Return [X, Y] of the center of cell containing provided text 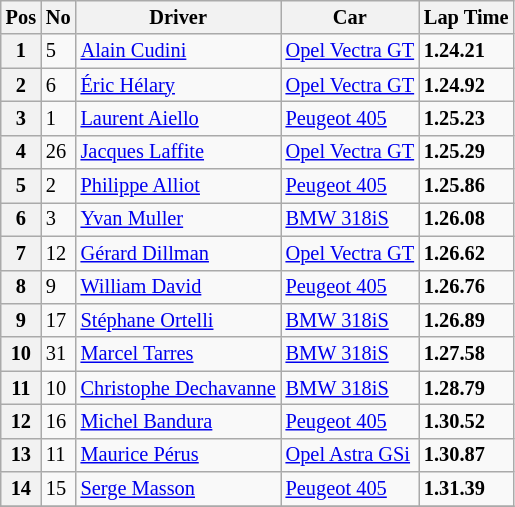
Gérard Dillman [178, 253]
15 [58, 489]
Serge Masson [178, 489]
8 [21, 287]
16 [58, 421]
Opel Astra GSi [350, 455]
1.26.08 [466, 219]
Michel Bandura [178, 421]
Laurent Aiello [178, 118]
Driver [178, 17]
31 [58, 354]
Éric Hélary [178, 85]
1.30.52 [466, 421]
Maurice Pérus [178, 455]
Marcel Tarres [178, 354]
1.26.89 [466, 320]
7 [21, 253]
Car [350, 17]
26 [58, 152]
1.27.58 [466, 354]
Christophe Dechavanne [178, 388]
13 [21, 455]
Alain Cudini [178, 51]
Philippe Alliot [178, 186]
1.26.62 [466, 253]
Stéphane Ortelli [178, 320]
No [58, 17]
17 [58, 320]
1.25.29 [466, 152]
Lap Time [466, 17]
14 [21, 489]
1.30.87 [466, 455]
1.24.21 [466, 51]
1.25.23 [466, 118]
Jacques Laffite [178, 152]
Pos [21, 17]
1.26.76 [466, 287]
1.31.39 [466, 489]
1.24.92 [466, 85]
1.28.79 [466, 388]
Yvan Muller [178, 219]
4 [21, 152]
William David [178, 287]
1.25.86 [466, 186]
